Determine the [x, y] coordinate at the center of the cell enclosing the given text.  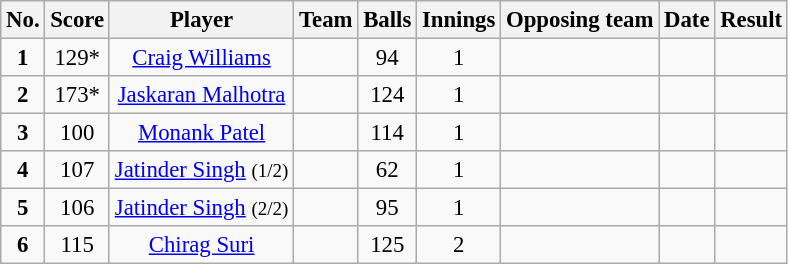
Jatinder Singh (2/2) [201, 208]
Opposing team [580, 20]
Monank Patel [201, 133]
106 [78, 208]
4 [23, 170]
Innings [459, 20]
173* [78, 95]
129* [78, 58]
Score [78, 20]
62 [388, 170]
No. [23, 20]
5 [23, 208]
94 [388, 58]
125 [388, 245]
Balls [388, 20]
100 [78, 133]
Jaskaran Malhotra [201, 95]
Player [201, 20]
Team [326, 20]
3 [23, 133]
124 [388, 95]
95 [388, 208]
114 [388, 133]
107 [78, 170]
6 [23, 245]
Chirag Suri [201, 245]
115 [78, 245]
Result [752, 20]
Date [687, 20]
Jatinder Singh (1/2) [201, 170]
Craig Williams [201, 58]
